Scan for the cell matching the given text and deliver its (x, y) coordinate at center. 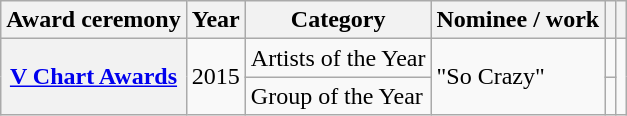
2015 (216, 77)
Category (338, 20)
"So Crazy" (518, 77)
Year (216, 20)
Artists of the Year (338, 58)
V Chart Awards (94, 77)
Group of the Year (338, 96)
Award ceremony (94, 20)
Nominee / work (518, 20)
